Detect which cell encompasses the target text, then output its (x, y) center coordinate. 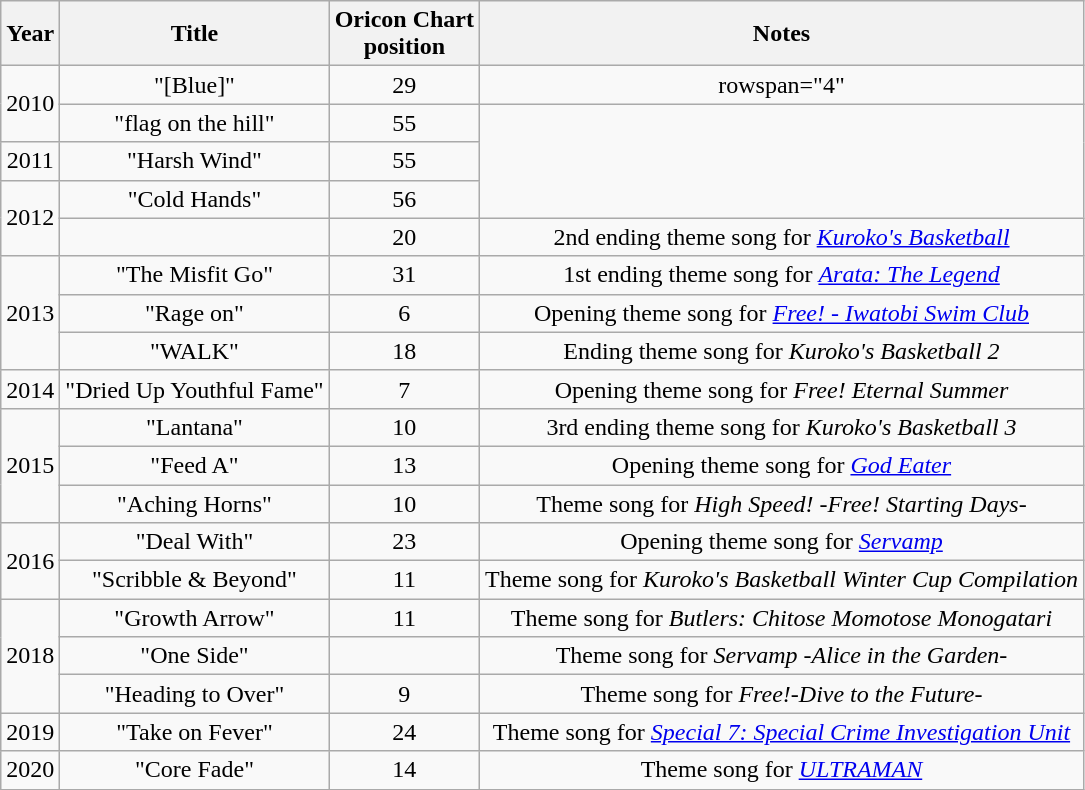
31 (404, 275)
"Feed A" (194, 465)
3rd ending theme song for Kuroko's Basketball 3 (782, 427)
"[Blue]" (194, 85)
6 (404, 313)
Theme song for ULTRAMAN (782, 770)
2010 (30, 104)
14 (404, 770)
Theme song for Free!-Dive to the Future- (782, 694)
Opening theme song for Free! - Iwatobi Swim Club (782, 313)
"flag on the hill" (194, 123)
"The Misfit Go" (194, 275)
13 (404, 465)
2018 (30, 656)
23 (404, 542)
2014 (30, 389)
"Deal With" (194, 542)
Theme song for Kuroko's Basketball Winter Cup Compilation (782, 580)
"Dried Up Youthful Fame" (194, 389)
"One Side" (194, 656)
2015 (30, 465)
"Rage on" (194, 313)
"Cold Hands" (194, 199)
1st ending theme song for Arata: The Legend (782, 275)
"Core Fade" (194, 770)
29 (404, 85)
"Lantana" (194, 427)
2012 (30, 218)
2020 (30, 770)
Theme song for Butlers: Chitose Momotose Monogatari (782, 618)
2nd ending theme song for Kuroko's Basketball (782, 237)
"WALK" (194, 351)
2016 (30, 561)
"Harsh Wind" (194, 161)
24 (404, 732)
7 (404, 389)
Notes (782, 34)
Oricon Chart position (404, 34)
"Growth Arrow" (194, 618)
20 (404, 237)
2019 (30, 732)
18 (404, 351)
Title (194, 34)
2013 (30, 313)
Theme song for High Speed! -Free! Starting Days- (782, 503)
"Heading to Over" (194, 694)
Theme song for Servamp -Alice in the Garden- (782, 656)
Theme song for Special 7: Special Crime Investigation Unit (782, 732)
2011 (30, 161)
Ending theme song for Kuroko's Basketball 2 (782, 351)
Opening theme song for Servamp (782, 542)
Opening theme song for God Eater (782, 465)
"Scribble & Beyond" (194, 580)
"Take on Fever" (194, 732)
56 (404, 199)
"Aching Horns" (194, 503)
Year (30, 34)
Opening theme song for Free! Eternal Summer (782, 389)
9 (404, 694)
rowspan="4" (782, 85)
